Provide the [x, y] coordinate of the cell's center where the given text is located.  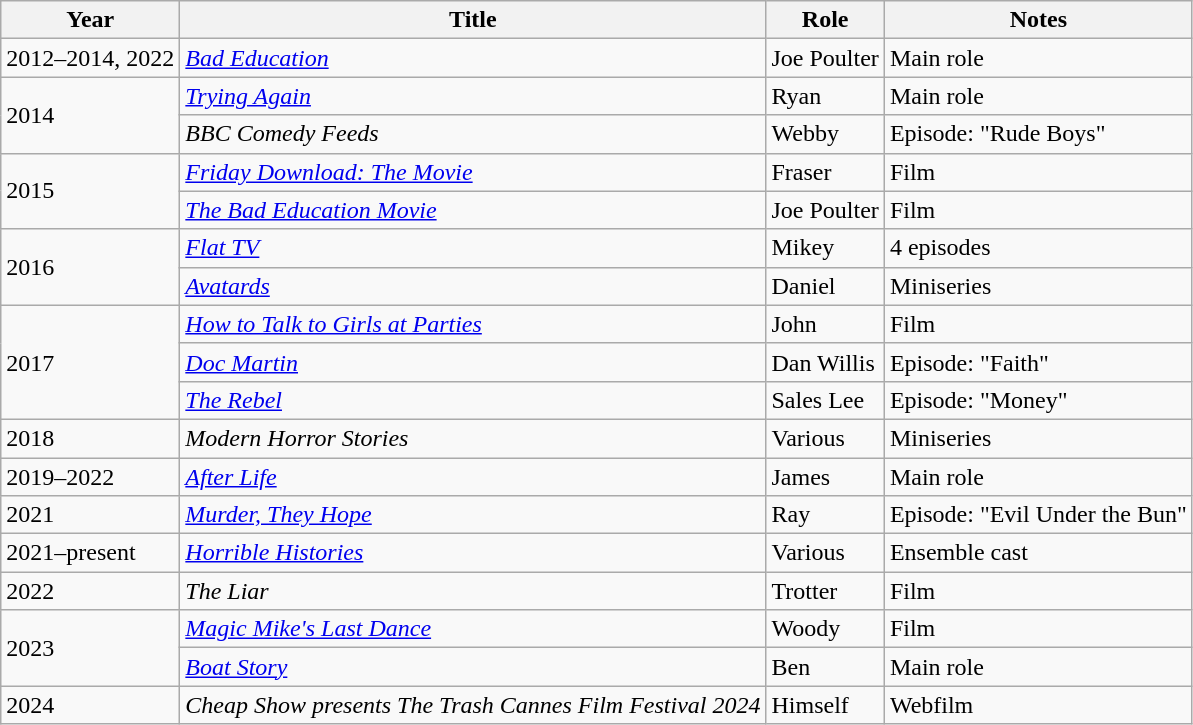
Ray [825, 515]
Episode: "Money" [1038, 400]
Magic Mike's Last Dance [473, 629]
2021 [90, 515]
Episode: "Rude Boys" [1038, 134]
Fraser [825, 172]
Himself [825, 705]
Mikey [825, 248]
2023 [90, 648]
Daniel [825, 286]
Bad Education [473, 58]
2021–present [90, 553]
2018 [90, 438]
Horrible Histories [473, 553]
Trotter [825, 591]
Ensemble cast [1038, 553]
The Rebel [473, 400]
John [825, 324]
Title [473, 20]
Episode: "Evil Under the Bun" [1038, 515]
Role [825, 20]
Friday Download: The Movie [473, 172]
After Life [473, 477]
2012–2014, 2022 [90, 58]
Notes [1038, 20]
Boat Story [473, 667]
Year [90, 20]
Webby [825, 134]
Ryan [825, 96]
2017 [90, 362]
2019–2022 [90, 477]
Trying Again [473, 96]
2022 [90, 591]
Dan Willis [825, 362]
2015 [90, 191]
BBC Comedy Feeds [473, 134]
How to Talk to Girls at Parties [473, 324]
4 episodes [1038, 248]
James [825, 477]
Avatards [473, 286]
Murder, They Hope [473, 515]
The Liar [473, 591]
Woody [825, 629]
2014 [90, 115]
Sales Lee [825, 400]
Modern Horror Stories [473, 438]
Episode: "Faith" [1038, 362]
2016 [90, 267]
The Bad Education Movie [473, 210]
Doc Martin [473, 362]
Webfilm [1038, 705]
Flat TV [473, 248]
Cheap Show presents The Trash Cannes Film Festival 2024 [473, 705]
Ben [825, 667]
2024 [90, 705]
